Scan for the cell matching the given text and deliver its (x, y) coordinate at center. 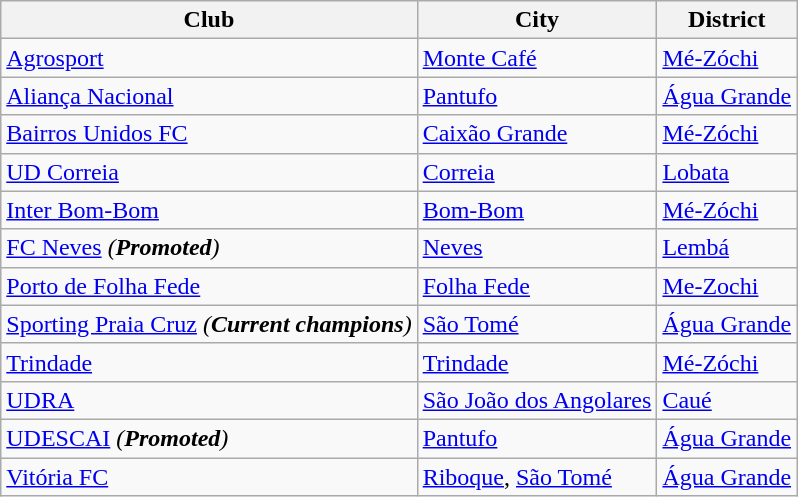
Sporting Praia Cruz (Current champions) (209, 324)
Inter Bom-Bom (209, 210)
Bairros Unidos FC (209, 134)
UD Correia (209, 172)
Vitória FC (209, 477)
Aliança Nacional (209, 96)
City (537, 20)
Me-Zochi (727, 286)
FC Neves (Promoted) (209, 248)
Agrosport (209, 58)
Club (209, 20)
Riboque, São Tomé (537, 477)
Bom-Bom (537, 210)
Monte Café (537, 58)
UDRA (209, 400)
Caué (727, 400)
Lembá (727, 248)
District (727, 20)
Porto de Folha Fede (209, 286)
Correia (537, 172)
Folha Fede (537, 286)
UDESCAI (Promoted) (209, 438)
Caixão Grande (537, 134)
São Tomé (537, 324)
Neves (537, 248)
Lobata (727, 172)
São João dos Angolares (537, 400)
